Pinpoint the cell where the given text exists, returning its (x, y) midpoint coordinate. 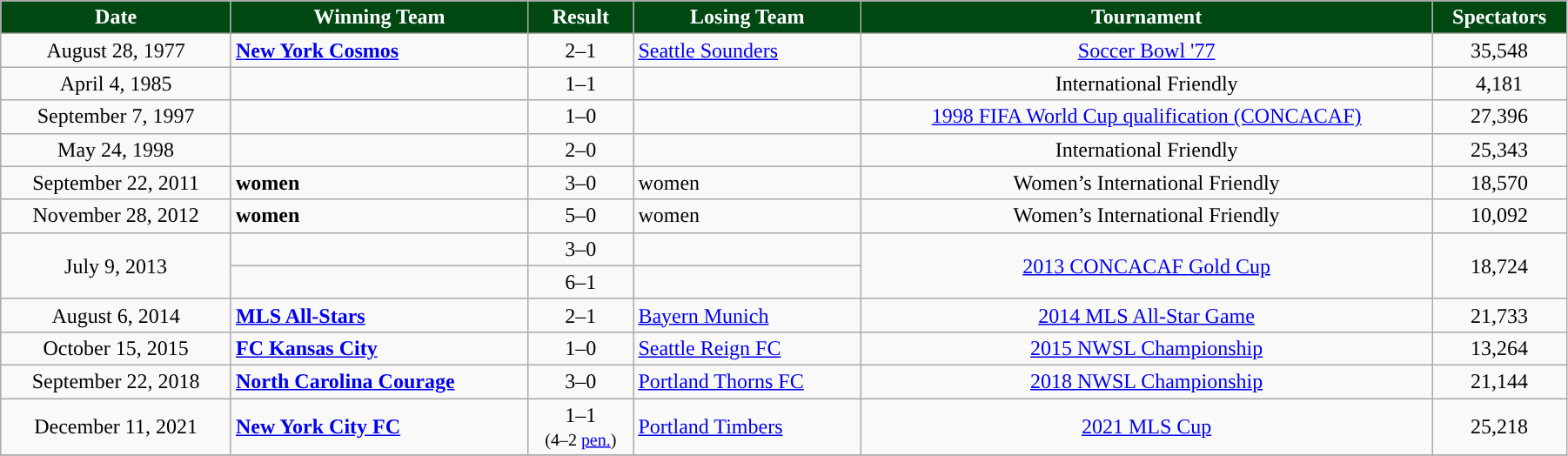
April 4, 1985 (117, 84)
MLS All-Stars (379, 315)
FC Kansas City (379, 348)
Bayern Munich (747, 315)
Spectators (1500, 17)
Date (117, 17)
Losing Team (747, 17)
35,548 (1500, 50)
2021 MLS Cup (1147, 426)
September 22, 2011 (117, 183)
September 22, 2018 (117, 381)
2015 NWSL Championship (1147, 348)
5–0 (581, 216)
1998 FIFA World Cup qualification (CONCACAF) (1147, 117)
13,264 (1500, 348)
New York Cosmos (379, 50)
Portland Thorns FC (747, 381)
October 15, 2015 (117, 348)
2018 NWSL Championship (1147, 381)
1–1 (4–2 pen.) (581, 426)
18,724 (1500, 265)
New York City FC (379, 426)
August 28, 1977 (117, 50)
25,218 (1500, 426)
July 9, 2013 (117, 265)
10,092 (1500, 216)
May 24, 1998 (117, 150)
18,570 (1500, 183)
Soccer Bowl '77 (1147, 50)
2014 MLS All-Star Game (1147, 315)
21,733 (1500, 315)
6–1 (581, 282)
2–0 (581, 150)
Seattle Reign FC (747, 348)
27,396 (1500, 117)
25,343 (1500, 150)
August 6, 2014 (117, 315)
September 7, 1997 (117, 117)
Winning Team (379, 17)
Portland Timbers (747, 426)
November 28, 2012 (117, 216)
December 11, 2021 (117, 426)
Seattle Sounders (747, 50)
Tournament (1147, 17)
Result (581, 17)
4,181 (1500, 84)
1–1 (581, 84)
North Carolina Courage (379, 381)
21,144 (1500, 381)
2013 CONCACAF Gold Cup (1147, 265)
